Return the [X, Y] coordinate for the center point of the cell that contains the specified text.  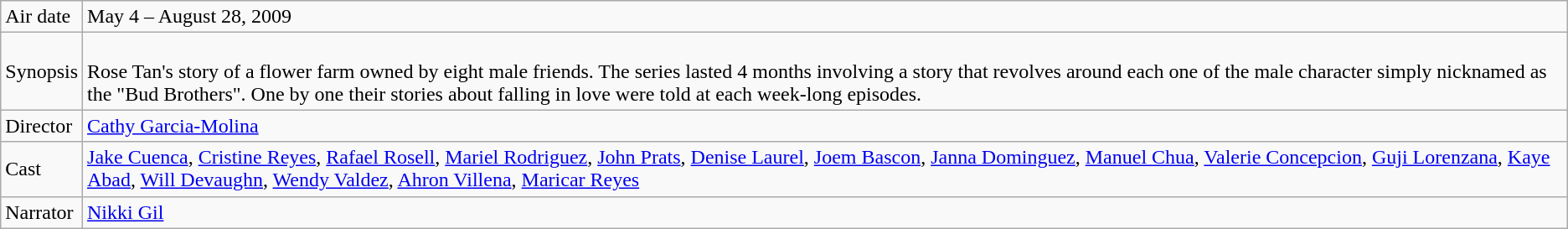
Cathy Garcia-Molina [826, 126]
Synopsis [42, 71]
Cast [42, 169]
Air date [42, 17]
Nikki Gil [826, 212]
May 4 – August 28, 2009 [826, 17]
Narrator [42, 212]
Director [42, 126]
